Identify which cell holds the provided text, then report its (X, Y) central coordinate. 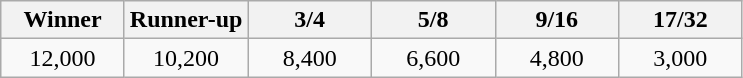
9/16 (557, 20)
5/8 (433, 20)
12,000 (63, 58)
Runner-up (186, 20)
3,000 (681, 58)
8,400 (310, 58)
17/32 (681, 20)
Winner (63, 20)
4,800 (557, 58)
3/4 (310, 20)
10,200 (186, 58)
6,600 (433, 58)
